Return the [X, Y] coordinate for the center point of the cell that contains the specified text.  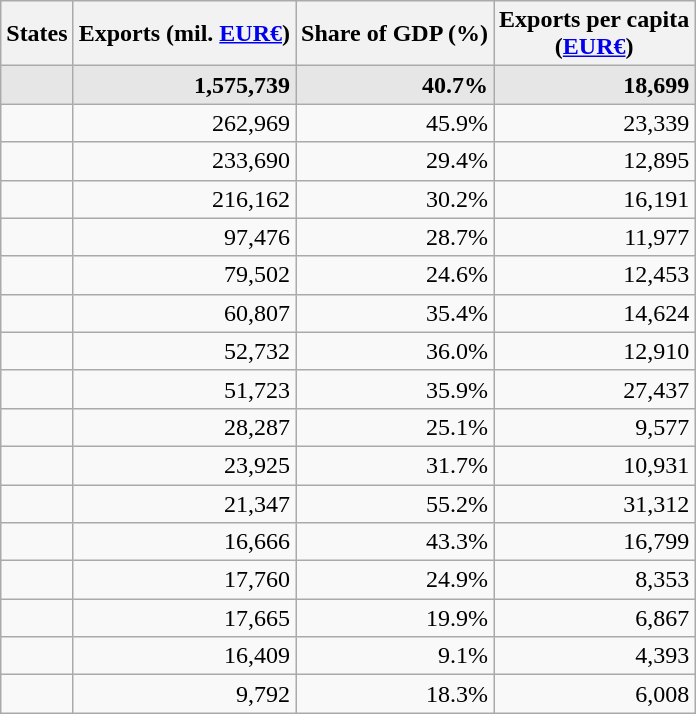
36.0% [395, 351]
12,895 [594, 161]
55.2% [395, 503]
23,925 [184, 465]
1,575,739 [184, 85]
52,732 [184, 351]
9,792 [184, 694]
24.6% [395, 275]
27,437 [594, 389]
28,287 [184, 427]
25.1% [395, 427]
11,977 [594, 237]
30.2% [395, 199]
9,577 [594, 427]
97,476 [184, 237]
10,931 [594, 465]
4,393 [594, 656]
216,162 [184, 199]
262,969 [184, 123]
16,409 [184, 656]
31.7% [395, 465]
28.7% [395, 237]
6,008 [594, 694]
9.1% [395, 656]
40.7% [395, 85]
45.9% [395, 123]
12,910 [594, 351]
233,690 [184, 161]
29.4% [395, 161]
23,339 [594, 123]
43.3% [395, 542]
18,699 [594, 85]
Exports (mil. EUR€) [184, 34]
14,624 [594, 313]
18.3% [395, 694]
6,867 [594, 618]
21,347 [184, 503]
35.9% [395, 389]
31,312 [594, 503]
24.9% [395, 580]
35.4% [395, 313]
16,191 [594, 199]
17,760 [184, 580]
Exports per capita (EUR€) [594, 34]
Share of GDP (%) [395, 34]
States [37, 34]
17,665 [184, 618]
51,723 [184, 389]
8,353 [594, 580]
12,453 [594, 275]
16,799 [594, 542]
16,666 [184, 542]
60,807 [184, 313]
19.9% [395, 618]
79,502 [184, 275]
